Search for the cell housing the specified text and yield its [x, y] center coordinate. 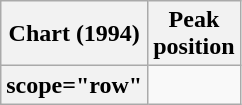
scope="row" [74, 85]
Chart (1994) [74, 34]
Peakposition [194, 34]
